Identify which cell holds the provided text, then report its (X, Y) central coordinate. 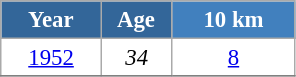
34 (136, 58)
Year (52, 20)
Age (136, 20)
10 km (234, 20)
1952 (52, 58)
8 (234, 58)
